Pinpoint the cell where the given text exists, returning its [x, y] midpoint coordinate. 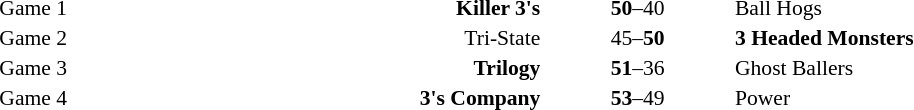
Tri-State [306, 38]
45–50 [638, 38]
Trilogy [306, 68]
51–36 [638, 68]
